Identify which cell holds the provided text, then report its [x, y] central coordinate. 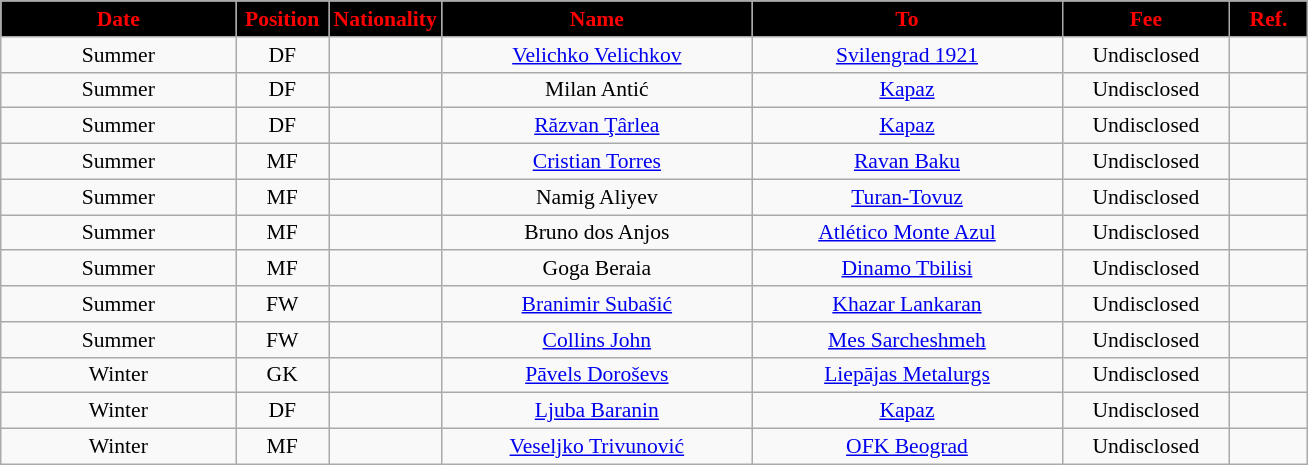
Atlético Monte Azul [907, 233]
Răzvan Ţârlea [597, 126]
Branimir Subašić [597, 304]
Position [282, 19]
Ravan Baku [907, 162]
Date [118, 19]
Ref. [1269, 19]
Turan-Tovuz [907, 197]
Pāvels Doroševs [597, 375]
Ljuba Baranin [597, 411]
Nationality [384, 19]
Goga Beraia [597, 269]
GK [282, 375]
To [907, 19]
Fee [1146, 19]
Name [597, 19]
Svilengrad 1921 [907, 55]
Bruno dos Anjos [597, 233]
Veseljko Trivunović [597, 447]
Cristian Torres [597, 162]
OFK Beograd [907, 447]
Milan Antić [597, 90]
Collins John [597, 340]
Velichko Velichkov [597, 55]
Mes Sarcheshmeh [907, 340]
Dinamo Tbilisi [907, 269]
Liepājas Metalurgs [907, 375]
Namig Aliyev [597, 197]
Khazar Lankaran [907, 304]
